Search for the cell housing the specified text and yield its [x, y] center coordinate. 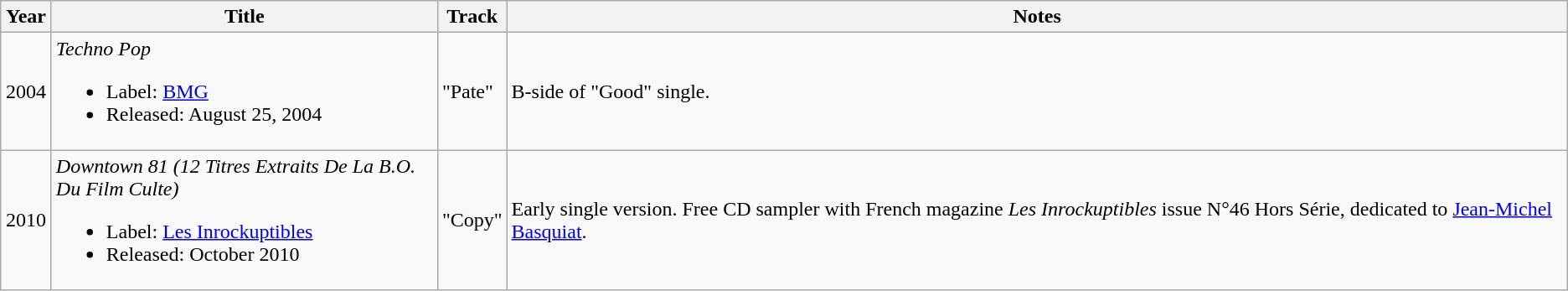
Title [245, 17]
"Pate" [472, 91]
Year [27, 17]
Track [472, 17]
Notes [1037, 17]
Techno PopLabel: BMGReleased: August 25, 2004 [245, 91]
2004 [27, 91]
Downtown 81 (12 Titres Extraits De La B.O. Du Film Culte)Label: Les InrockuptiblesReleased: October 2010 [245, 220]
B-side of "Good" single. [1037, 91]
Early single version. Free CD sampler with French magazine Les Inrockuptibles issue N°46 Hors Série, dedicated to Jean-Michel Basquiat. [1037, 220]
"Copy" [472, 220]
2010 [27, 220]
